Extract the (x, y) coordinate from the center of the cell holding the provided text.  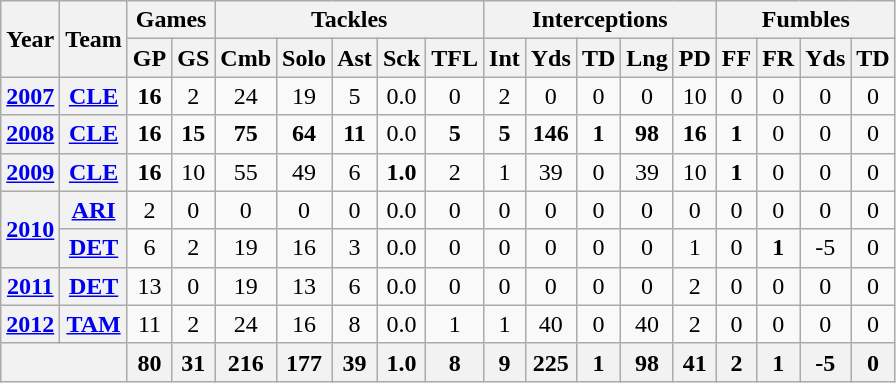
Int (505, 58)
55 (246, 172)
49 (304, 172)
3 (355, 248)
Lng (647, 58)
Solo (304, 58)
Fumbles (806, 20)
GS (194, 58)
2011 (30, 286)
80 (149, 362)
225 (550, 362)
2007 (30, 96)
GP (149, 58)
FF (736, 58)
216 (246, 362)
ARI (94, 210)
15 (194, 134)
PD (694, 58)
64 (304, 134)
Games (170, 20)
2009 (30, 172)
75 (246, 134)
Year (30, 39)
Ast (355, 58)
2008 (30, 134)
Cmb (246, 58)
2010 (30, 229)
TFL (455, 58)
31 (194, 362)
Interceptions (600, 20)
2012 (30, 324)
146 (550, 134)
Sck (401, 58)
41 (694, 362)
9 (505, 362)
Team (94, 39)
Tackles (350, 20)
FR (778, 58)
TAM (94, 324)
177 (304, 362)
